Detect which cell encompasses the target text, then output its [X, Y] center coordinate. 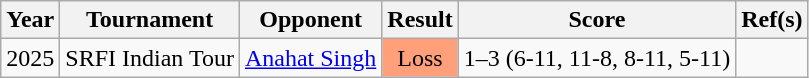
Anahat Singh [310, 58]
Year [30, 20]
Loss [420, 58]
Tournament [150, 20]
Result [420, 20]
Ref(s) [772, 20]
2025 [30, 58]
SRFI Indian Tour [150, 58]
Score [596, 20]
Opponent [310, 20]
1–3 (6-11, 11-8, 8-11, 5-11) [596, 58]
